Determine the (x, y) coordinate at the center of the cell enclosing the given text.  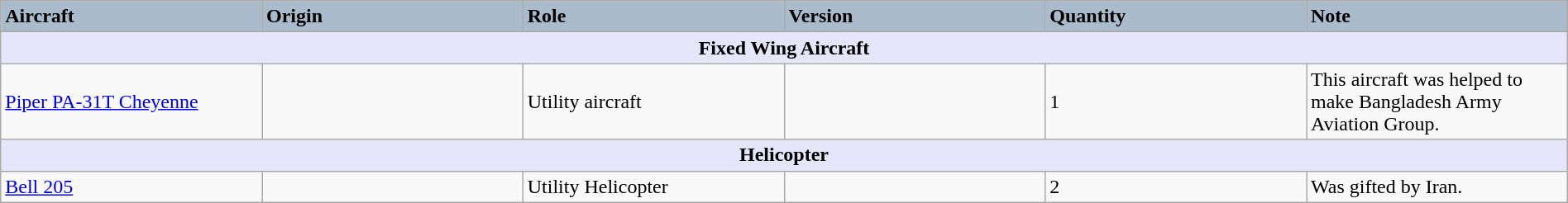
Role (653, 17)
Fixed Wing Aircraft (784, 48)
1 (1176, 101)
Quantity (1176, 17)
Helicopter (784, 155)
Note (1437, 17)
Version (915, 17)
This aircraft was helped to make Bangladesh Army Aviation Group. (1437, 101)
Bell 205 (131, 186)
Utility aircraft (653, 101)
Was gifted by Iran. (1437, 186)
Aircraft (131, 17)
Piper PA-31T Cheyenne (131, 101)
Origin (392, 17)
Utility Helicopter (653, 186)
2 (1176, 186)
